Return [X, Y] of the center of cell containing provided text 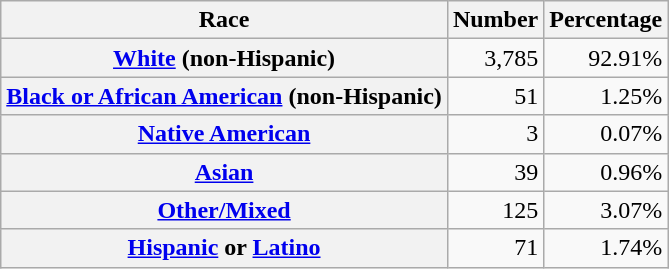
0.96% [606, 172]
3 [495, 134]
Number [495, 20]
1.74% [606, 248]
3,785 [495, 58]
Native American [224, 134]
125 [495, 210]
39 [495, 172]
Hispanic or Latino [224, 248]
1.25% [606, 96]
Percentage [606, 20]
Race [224, 20]
3.07% [606, 210]
51 [495, 96]
71 [495, 248]
Black or African American (non-Hispanic) [224, 96]
White (non-Hispanic) [224, 58]
Other/Mixed [224, 210]
Asian [224, 172]
0.07% [606, 134]
92.91% [606, 58]
